Find where the given text appears and provide that cell's center as (x, y) coordinate. 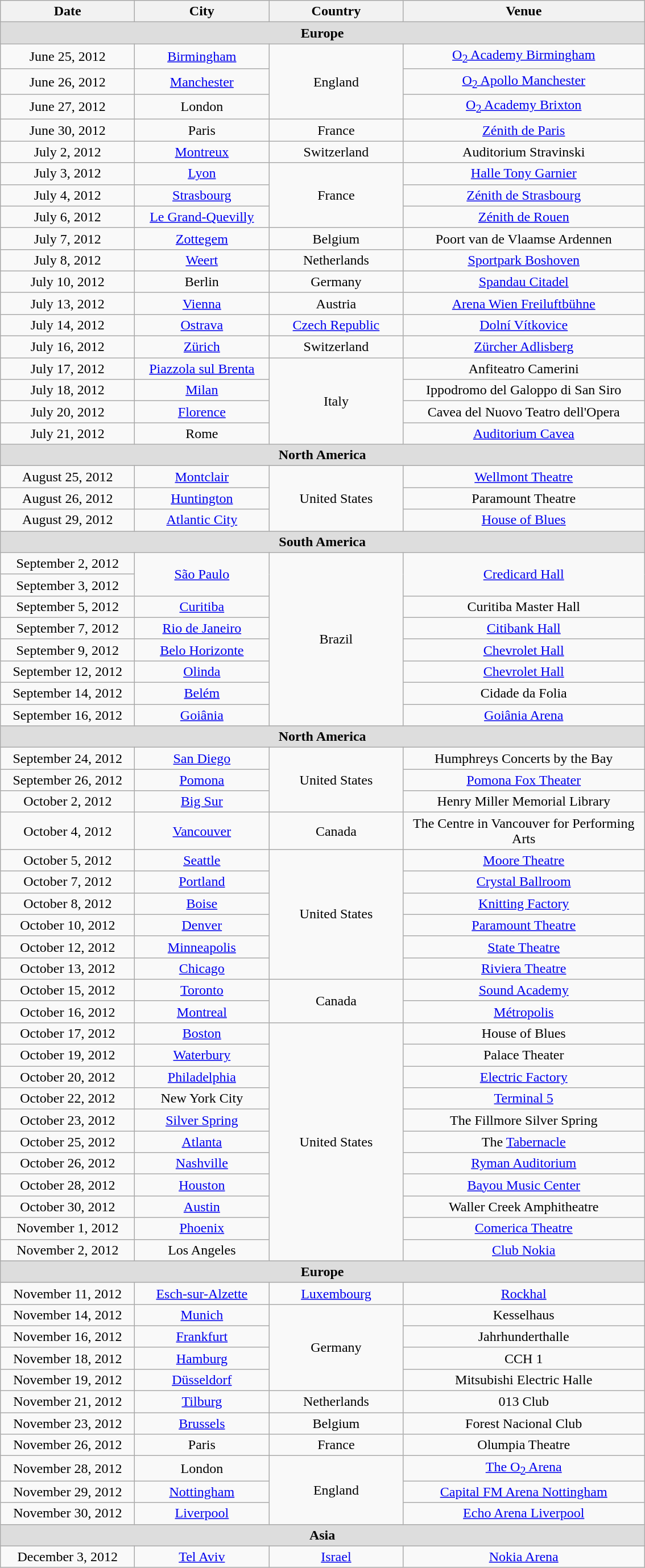
Humphreys Concerts by the Bay (524, 758)
Asia (323, 1535)
Brussels (202, 1423)
Sound Academy (524, 990)
Boise (202, 903)
Zénith de Paris (524, 130)
Tilburg (202, 1402)
Berlin (202, 282)
September 26, 2012 (68, 780)
South America (323, 542)
O2 Apollo Manchester (524, 81)
Goiânia Arena (524, 715)
July 7, 2012 (68, 238)
Pomona (202, 780)
Mitsubishi Electric Halle (524, 1380)
Montreal (202, 1012)
Spandau Citadel (524, 282)
August 26, 2012 (68, 498)
November 23, 2012 (68, 1423)
June 25, 2012 (68, 56)
Weert (202, 260)
October 16, 2012 (68, 1012)
O2 Academy Birmingham (524, 56)
July 17, 2012 (68, 369)
Goiânia (202, 715)
Rome (202, 434)
Cavea del Nuovo Teatro dell'Opera (524, 412)
Kesselhaus (524, 1315)
September 9, 2012 (68, 650)
October 7, 2012 (68, 882)
Zénith de Strasbourg (524, 195)
Chicago (202, 968)
September 5, 2012 (68, 606)
Halle Tony Garnier (524, 174)
June 27, 2012 (68, 107)
Florence (202, 412)
Nashville (202, 1163)
Houston (202, 1185)
Le Grand-Quevilly (202, 217)
October 8, 2012 (68, 903)
July 10, 2012 (68, 282)
Rockhal (524, 1293)
013 Club (524, 1402)
Venue (524, 11)
Philadelphia (202, 1077)
Sportpark Boshoven (524, 260)
July 20, 2012 (68, 412)
October 30, 2012 (68, 1207)
Riviera Theatre (524, 968)
November 19, 2012 (68, 1380)
November 11, 2012 (68, 1293)
Auditorium Cavea (524, 434)
Hamburg (202, 1358)
Credicard Hall (524, 574)
October 28, 2012 (68, 1185)
September 3, 2012 (68, 585)
Olinda (202, 671)
Crystal Ballroom (524, 882)
Jahrhunderthalle (524, 1336)
Citibank Hall (524, 628)
Nottingham (202, 1492)
July 8, 2012 (68, 260)
July 16, 2012 (68, 347)
Huntington (202, 498)
September 12, 2012 (68, 671)
Dolní Vítkovice (524, 325)
Ostrava (202, 325)
Birmingham (202, 56)
Capital FM Arena Nottingham (524, 1492)
Portland (202, 882)
Arena Wien Freiluftbühne (524, 303)
Rio de Janeiro (202, 628)
Palace Theater (524, 1055)
October 23, 2012 (68, 1120)
October 15, 2012 (68, 990)
Italy (336, 401)
Vienna (202, 303)
Milan (202, 390)
Montclair (202, 477)
Liverpool (202, 1513)
October 12, 2012 (68, 947)
Brazil (336, 639)
Zottegem (202, 238)
June 26, 2012 (68, 81)
November 29, 2012 (68, 1492)
Auditorium Stravinski (524, 152)
Terminal 5 (524, 1099)
Moore Theatre (524, 860)
July 2, 2012 (68, 152)
Zénith de Rouen (524, 217)
Zürcher Adlisberg (524, 347)
Country (336, 11)
Métropolis (524, 1012)
The Fillmore Silver Spring (524, 1120)
July 18, 2012 (68, 390)
Wellmont Theatre (524, 477)
Ippodromo del Galoppo di San Siro (524, 390)
Vancouver (202, 831)
Zürich (202, 347)
Lyon (202, 174)
August 29, 2012 (68, 520)
Israel (336, 1557)
Curitiba (202, 606)
New York City (202, 1099)
Bayou Music Center (524, 1185)
Curitiba Master Hall (524, 606)
Big Sur (202, 802)
September 16, 2012 (68, 715)
Phoenix (202, 1228)
Denver (202, 925)
October 22, 2012 (68, 1099)
Toronto (202, 990)
State Theatre (524, 947)
Comerica Theatre (524, 1228)
Minneapolis (202, 947)
November 16, 2012 (68, 1336)
June 30, 2012 (68, 130)
Boston (202, 1033)
San Diego (202, 758)
Luxembourg (336, 1293)
November 2, 2012 (68, 1250)
Piazzola sul Brenta (202, 369)
Echo Arena Liverpool (524, 1513)
Waller Creek Amphitheatre (524, 1207)
September 24, 2012 (68, 758)
October 26, 2012 (68, 1163)
Belo Horizonte (202, 650)
July 21, 2012 (68, 434)
October 5, 2012 (68, 860)
Frankfurt (202, 1336)
Los Angeles (202, 1250)
October 13, 2012 (68, 968)
Czech Republic (336, 325)
Electric Factory (524, 1077)
São Paulo (202, 574)
Cidade da Folia (524, 694)
Atlantic City (202, 520)
November 18, 2012 (68, 1358)
November 21, 2012 (68, 1402)
October 2, 2012 (68, 802)
Waterbury (202, 1055)
November 14, 2012 (68, 1315)
November 1, 2012 (68, 1228)
CCH 1 (524, 1358)
July 4, 2012 (68, 195)
The Tabernacle (524, 1142)
Munich (202, 1315)
December 3, 2012 (68, 1557)
July 14, 2012 (68, 325)
Olumpia Theatre (524, 1445)
September 7, 2012 (68, 628)
October 25, 2012 (68, 1142)
The O2 Arena (524, 1468)
Tel Aviv (202, 1557)
Silver Spring (202, 1120)
Forest Nacional Club (524, 1423)
July 3, 2012 (68, 174)
The Centre in Vancouver for Performing Arts (524, 831)
Henry Miller Memorial Library (524, 802)
November 28, 2012 (68, 1468)
Manchester (202, 81)
Date (68, 11)
October 10, 2012 (68, 925)
Belém (202, 694)
Pomona Fox Theater (524, 780)
Anfiteatro Camerini (524, 369)
October 19, 2012 (68, 1055)
Ryman Auditorium (524, 1163)
October 20, 2012 (68, 1077)
October 4, 2012 (68, 831)
Montreux (202, 152)
City (202, 11)
Strasbourg (202, 195)
Atlanta (202, 1142)
Knitting Factory (524, 903)
Esch-sur-Alzette (202, 1293)
July 6, 2012 (68, 217)
Austin (202, 1207)
Düsseldorf (202, 1380)
Club Nokia (524, 1250)
July 13, 2012 (68, 303)
August 25, 2012 (68, 477)
October 17, 2012 (68, 1033)
Poort van de Vlaamse Ardennen (524, 238)
November 26, 2012 (68, 1445)
O2 Academy Brixton (524, 107)
Austria (336, 303)
September 14, 2012 (68, 694)
November 30, 2012 (68, 1513)
September 2, 2012 (68, 563)
Seattle (202, 860)
Nokia Arena (524, 1557)
